Determine the [X, Y] coordinate at the center of the cell enclosing the given text.  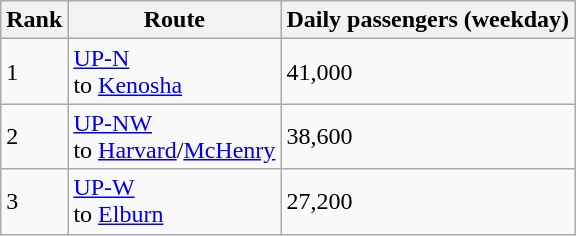
3 [34, 202]
38,600 [428, 136]
UP-Nto Kenosha [174, 72]
UP-Wto Elburn [174, 202]
27,200 [428, 202]
41,000 [428, 72]
Rank [34, 20]
Route [174, 20]
2 [34, 136]
UP-NWto Harvard/McHenry [174, 136]
1 [34, 72]
Daily passengers (weekday) [428, 20]
